Scan for the cell matching the given text and deliver its (x, y) coordinate at center. 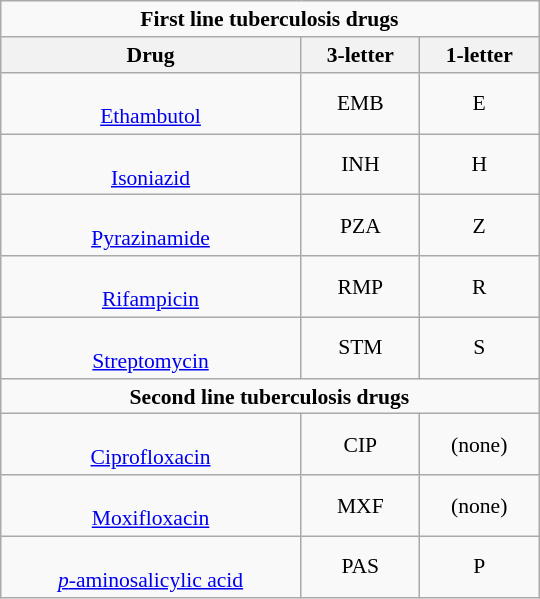
Isoniazid (150, 164)
3-letter (360, 55)
INH (360, 164)
R (480, 286)
CIP (360, 444)
EMB (360, 104)
p-aminosalicylic acid (150, 566)
1-letter (480, 55)
Ciprofloxacin (150, 444)
P (480, 566)
Rifampicin (150, 286)
Ethambutol (150, 104)
PAS (360, 566)
Drug (150, 55)
H (480, 164)
RMP (360, 286)
Pyrazinamide (150, 226)
Z (480, 226)
STM (360, 348)
S (480, 348)
Second line tuberculosis drugs (269, 396)
MXF (360, 506)
PZA (360, 226)
Streptomycin (150, 348)
E (480, 104)
First line tuberculosis drugs (269, 19)
Moxifloxacin (150, 506)
